Scan for the cell matching the given text and deliver its (x, y) coordinate at center. 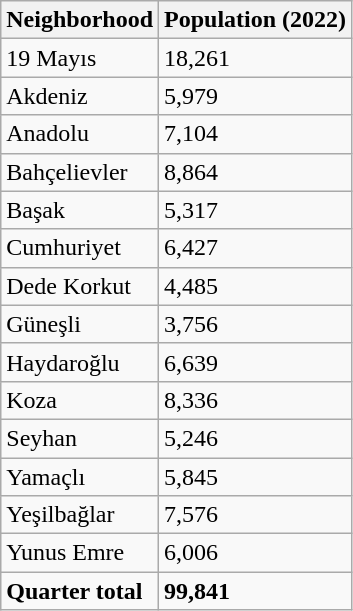
5,246 (256, 438)
Güneşli (80, 324)
99,841 (256, 591)
19 Mayıs (80, 58)
Anadolu (80, 134)
18,261 (256, 58)
4,485 (256, 286)
5,979 (256, 96)
Quarter total (80, 591)
7,104 (256, 134)
Haydaroğlu (80, 362)
6,639 (256, 362)
3,756 (256, 324)
Yeşilbağlar (80, 515)
Cumhuriyet (80, 248)
6,006 (256, 553)
Koza (80, 400)
Yamaçlı (80, 477)
Population (2022) (256, 20)
5,845 (256, 477)
Akdeniz (80, 96)
8,336 (256, 400)
Başak (80, 210)
Neighborhood (80, 20)
Dede Korkut (80, 286)
Bahçelievler (80, 172)
6,427 (256, 248)
5,317 (256, 210)
Seyhan (80, 438)
8,864 (256, 172)
Yunus Emre (80, 553)
7,576 (256, 515)
